Capture the cell that displays the provided text and extract its (x, y) central coordinate. 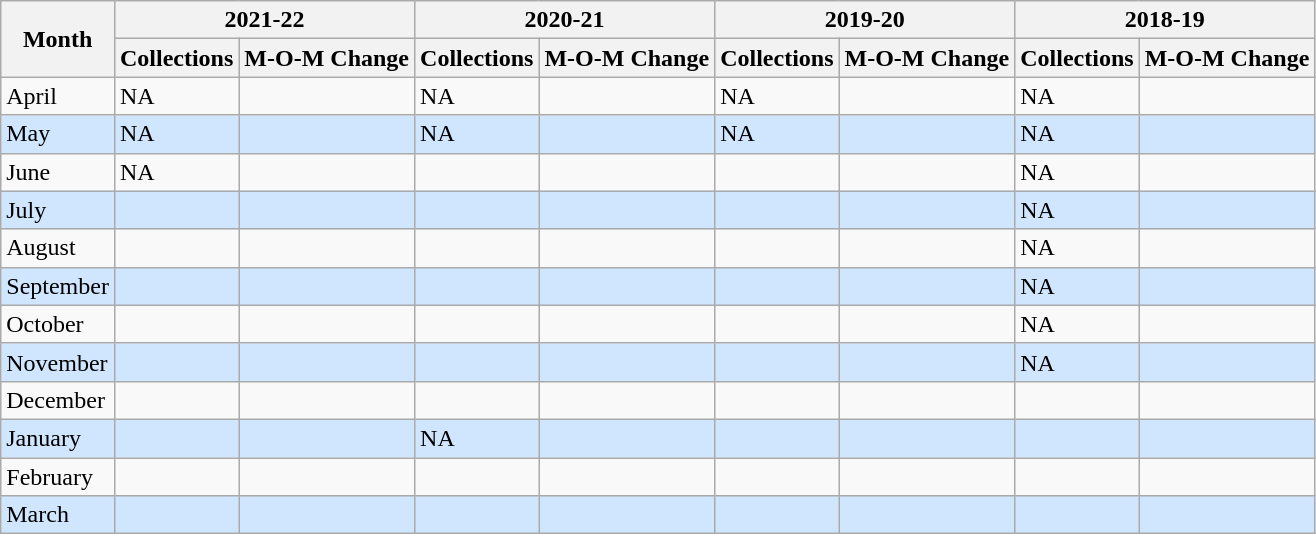
2019-20 (865, 20)
January (58, 438)
2018-19 (1165, 20)
October (58, 324)
2020-21 (565, 20)
February (58, 477)
November (58, 362)
September (58, 286)
2021-22 (264, 20)
April (58, 96)
July (58, 210)
May (58, 134)
Month (58, 39)
December (58, 400)
August (58, 248)
June (58, 172)
March (58, 515)
